Provide the [X, Y] coordinate of the cell's center where the given text is located.  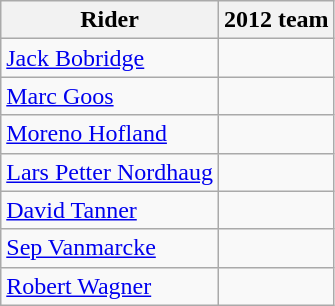
2012 team [276, 20]
David Tanner [110, 210]
Robert Wagner [110, 286]
Moreno Hofland [110, 134]
Rider [110, 20]
Lars Petter Nordhaug [110, 172]
Marc Goos [110, 96]
Jack Bobridge [110, 58]
Sep Vanmarcke [110, 248]
